For the text-containing cell, return its midpoint in [x, y] coordinate format. 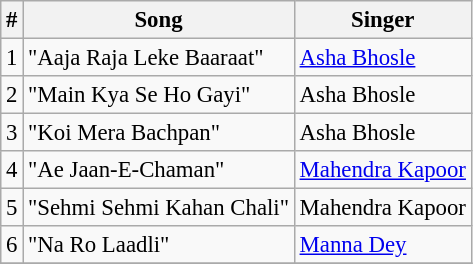
Manna Dey [382, 245]
"Aaja Raja Leke Baaraat" [159, 58]
"Ae Jaan-E-Chaman" [159, 170]
6 [12, 245]
"Koi Mera Bachpan" [159, 133]
2 [12, 95]
1 [12, 58]
Song [159, 20]
"Main Kya Se Ho Gayi" [159, 95]
5 [12, 208]
3 [12, 133]
# [12, 20]
"Na Ro Laadli" [159, 245]
"Sehmi Sehmi Kahan Chali" [159, 208]
4 [12, 170]
Singer [382, 20]
